Return (X, Y) of the center of cell containing provided text 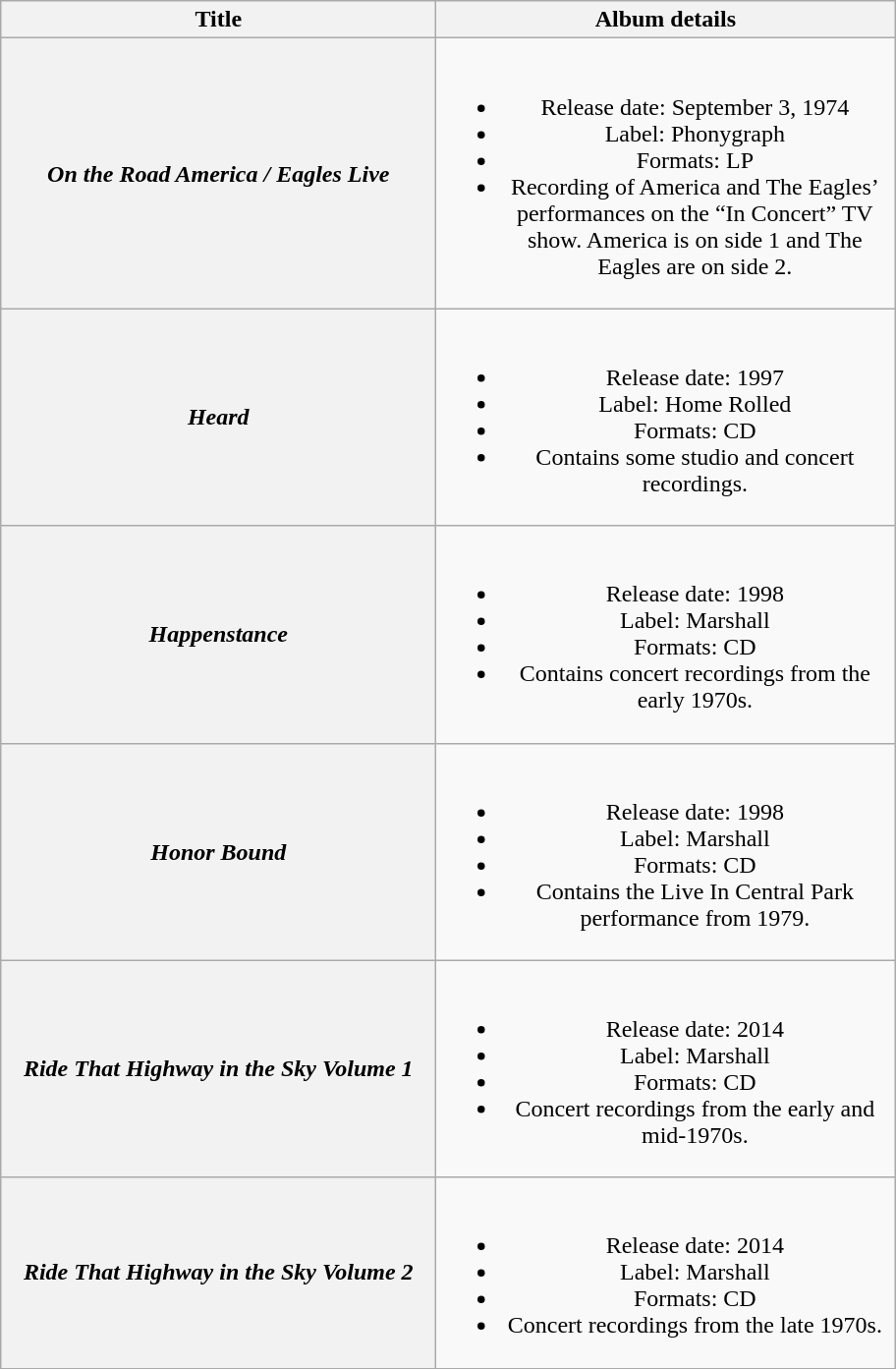
On the Road America / Eagles Live (218, 173)
Happenstance (218, 635)
Honor Bound (218, 851)
Release date: 2014Label: MarshallFormats: CDConcert recordings from the early and mid-1970s. (666, 1069)
Title (218, 20)
Release date: 1998Label: MarshallFormats: CDContains the Live In Central Park performance from 1979. (666, 851)
Release date: 2014Label: MarshallFormats: CDConcert recordings from the late 1970s. (666, 1273)
Heard (218, 417)
Ride That Highway in the Sky Volume 2 (218, 1273)
Release date: 1997Label: Home RolledFormats: CDContains some studio and concert recordings. (666, 417)
Album details (666, 20)
Release date: 1998Label: MarshallFormats: CDContains concert recordings from the early 1970s. (666, 635)
Ride That Highway in the Sky Volume 1 (218, 1069)
